Scan for the cell matching the given text and deliver its (x, y) coordinate at center. 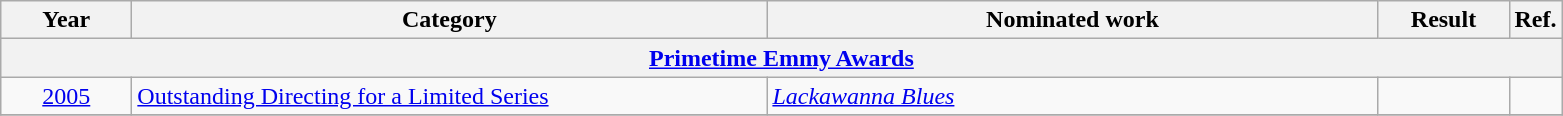
Category (450, 20)
Primetime Emmy Awards (782, 58)
Result (1444, 20)
Outstanding Directing for a Limited Series (450, 96)
2005 (66, 96)
Year (66, 20)
Ref. (1536, 20)
Lackawanna Blues (1072, 96)
Nominated work (1072, 20)
